Search for the cell housing the specified text and yield its (X, Y) center coordinate. 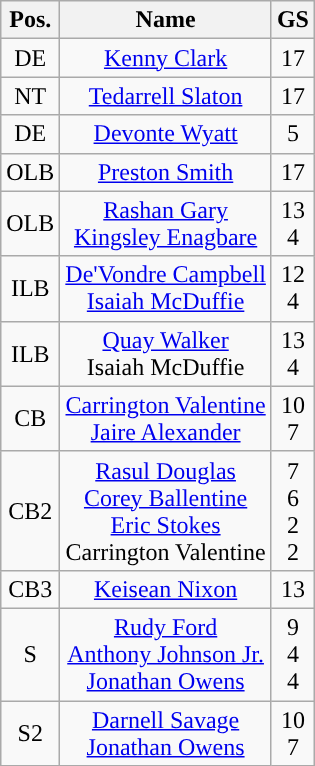
CB3 (30, 589)
Rasul DouglasCorey BallentineEric StokesCarrington Valentine (166, 510)
5 (292, 134)
Quay WalkerIsaiah McDuffie (166, 354)
124 (292, 288)
Rudy FordAnthony Johnson Jr.Jonathan Owens (166, 654)
S2 (30, 732)
Preston Smith (166, 172)
Darnell SavageJonathan Owens (166, 732)
Tedarrell Slaton (166, 96)
Carrington ValentineJaire Alexander (166, 418)
De'Vondre CampbellIsaiah McDuffie (166, 288)
CB2 (30, 510)
7622 (292, 510)
Devonte Wyatt (166, 134)
Name (166, 20)
Pos. (30, 20)
Rashan GaryKingsley Enagbare (166, 224)
Kenny Clark (166, 58)
GS (292, 20)
NT (30, 96)
Keisean Nixon (166, 589)
S (30, 654)
CB (30, 418)
13 (292, 589)
944 (292, 654)
